From the cell containing the given text, extract its center point as [x, y] coordinate. 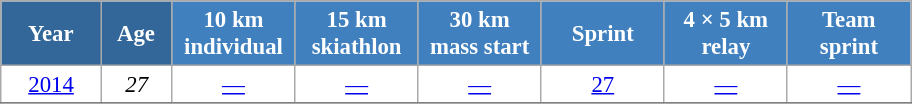
2014 [52, 85]
10 km individual [234, 34]
Team sprint [848, 34]
15 km skiathlon [356, 34]
Sprint [602, 34]
Age [136, 34]
Year [52, 34]
4 × 5 km relay [726, 34]
30 km mass start [480, 34]
